Search for the cell housing the specified text and yield its (x, y) center coordinate. 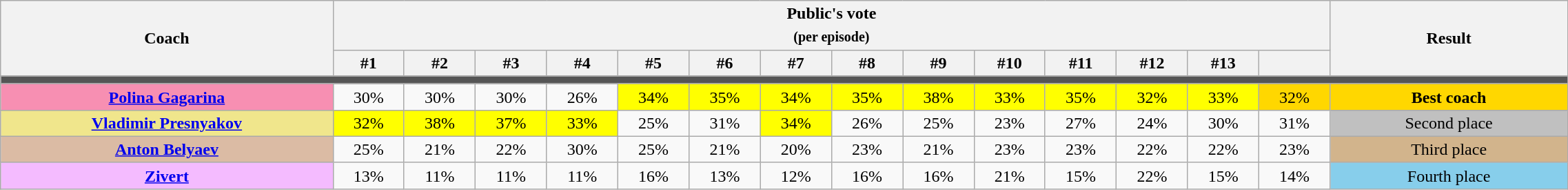
Second place (1449, 123)
#9 (939, 63)
14% (1294, 175)
Third place (1449, 149)
12% (795, 175)
Public's vote(per episode) (831, 25)
#10 (1009, 63)
Result (1449, 39)
Polina Gagarina (167, 97)
#2 (440, 63)
Best coach (1449, 97)
Anton Belyaev (167, 149)
#13 (1223, 63)
Zivert (167, 175)
#1 (368, 63)
37% (511, 123)
20% (795, 149)
#8 (867, 63)
Fourth place (1449, 175)
#12 (1152, 63)
#7 (795, 63)
#6 (725, 63)
27% (1081, 123)
Vladimir Presnyakov (167, 123)
#4 (582, 63)
#3 (511, 63)
Coach (167, 39)
24% (1152, 123)
#5 (653, 63)
#11 (1081, 63)
